From the cell containing the given text, extract its center point as (x, y) coordinate. 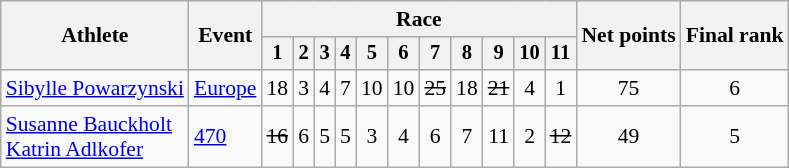
25 (435, 88)
Event (225, 36)
Athlete (95, 36)
470 (225, 136)
Europe (225, 88)
12 (561, 136)
16 (277, 136)
75 (628, 88)
21 (499, 88)
Susanne BauckholtKatrin Adlkofer (95, 136)
9 (499, 54)
Final rank (735, 36)
Sibylle Powarzynski (95, 88)
8 (467, 54)
Race (418, 19)
Net points (628, 36)
49 (628, 136)
